Capture the cell that displays the provided text and extract its [x, y] central coordinate. 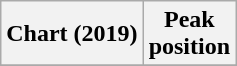
Chart (2019) [72, 34]
Peakposition [189, 34]
